From the cell containing the given text, extract its center point as (X, Y) coordinate. 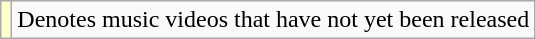
Denotes music videos that have not yet been released (274, 20)
